For the text-containing cell, return its midpoint in [x, y] coordinate format. 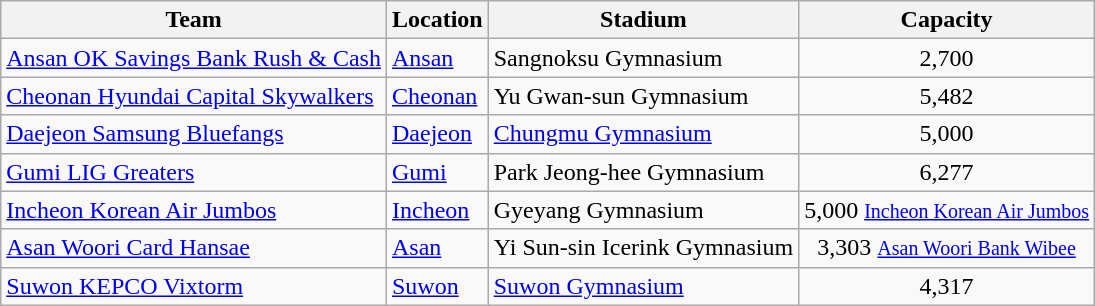
Gyeyang Gymnasium [643, 210]
Cheonan [437, 96]
Gumi LIG Greaters [194, 172]
6,277 [947, 172]
Suwon KEPCO Vixtorm [194, 286]
Ansan [437, 58]
Gumi [437, 172]
Suwon Gymnasium [643, 286]
Incheon [437, 210]
Yi Sun-sin Icerink Gymnasium [643, 248]
Sangnoksu Gymnasium [643, 58]
Stadium [643, 20]
2,700 [947, 58]
5,482 [947, 96]
Asan Woori Card Hansae [194, 248]
Daejeon [437, 134]
Suwon [437, 286]
Yu Gwan-sun Gymnasium [643, 96]
Asan [437, 248]
4,317 [947, 286]
Ansan OK Savings Bank Rush & Cash [194, 58]
Location [437, 20]
Team [194, 20]
Chungmu Gymnasium [643, 134]
5,000 [947, 134]
3,303 Asan Woori Bank Wibee [947, 248]
Daejeon Samsung Bluefangs [194, 134]
Incheon Korean Air Jumbos [194, 210]
Park Jeong-hee Gymnasium [643, 172]
Capacity [947, 20]
5,000 Incheon Korean Air Jumbos [947, 210]
Cheonan Hyundai Capital Skywalkers [194, 96]
